Output the [x, y] coordinate of the center of the cell containing the given text.  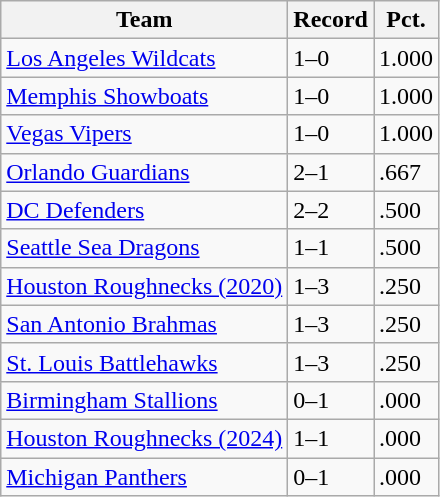
Pct. [406, 20]
San Antonio Brahmas [144, 324]
2–2 [331, 210]
Orlando Guardians [144, 172]
Houston Roughnecks (2020) [144, 286]
Record [331, 20]
Houston Roughnecks (2024) [144, 438]
Vegas Vipers [144, 134]
St. Louis Battlehawks [144, 362]
Los Angeles Wildcats [144, 58]
DC Defenders [144, 210]
Seattle Sea Dragons [144, 248]
.667 [406, 172]
Michigan Panthers [144, 477]
Memphis Showboats [144, 96]
Team [144, 20]
2–1 [331, 172]
Birmingham Stallions [144, 400]
